Provide the [x, y] coordinate of the cell's center where the given text is located.  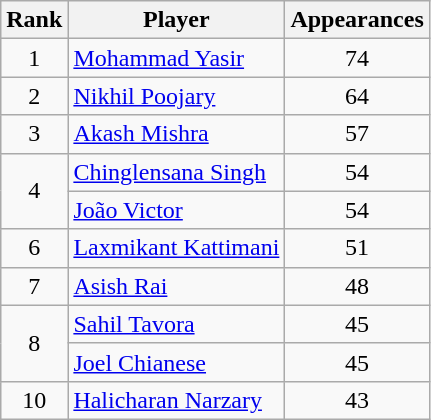
Laxmikant Kattimani [176, 248]
7 [34, 286]
2 [34, 96]
64 [357, 96]
1 [34, 58]
43 [357, 400]
Appearances [357, 20]
Akash Mishra [176, 134]
48 [357, 286]
57 [357, 134]
Halicharan Narzary [176, 400]
3 [34, 134]
Rank [34, 20]
Asish Rai [176, 286]
10 [34, 400]
Nikhil Poojary [176, 96]
74 [357, 58]
6 [34, 248]
Sahil Tavora [176, 324]
Mohammad Yasir [176, 58]
João Victor [176, 210]
8 [34, 343]
4 [34, 191]
51 [357, 248]
Chinglensana Singh [176, 172]
Joel Chianese [176, 362]
Player [176, 20]
